Capture the cell that displays the provided text and extract its [X, Y] central coordinate. 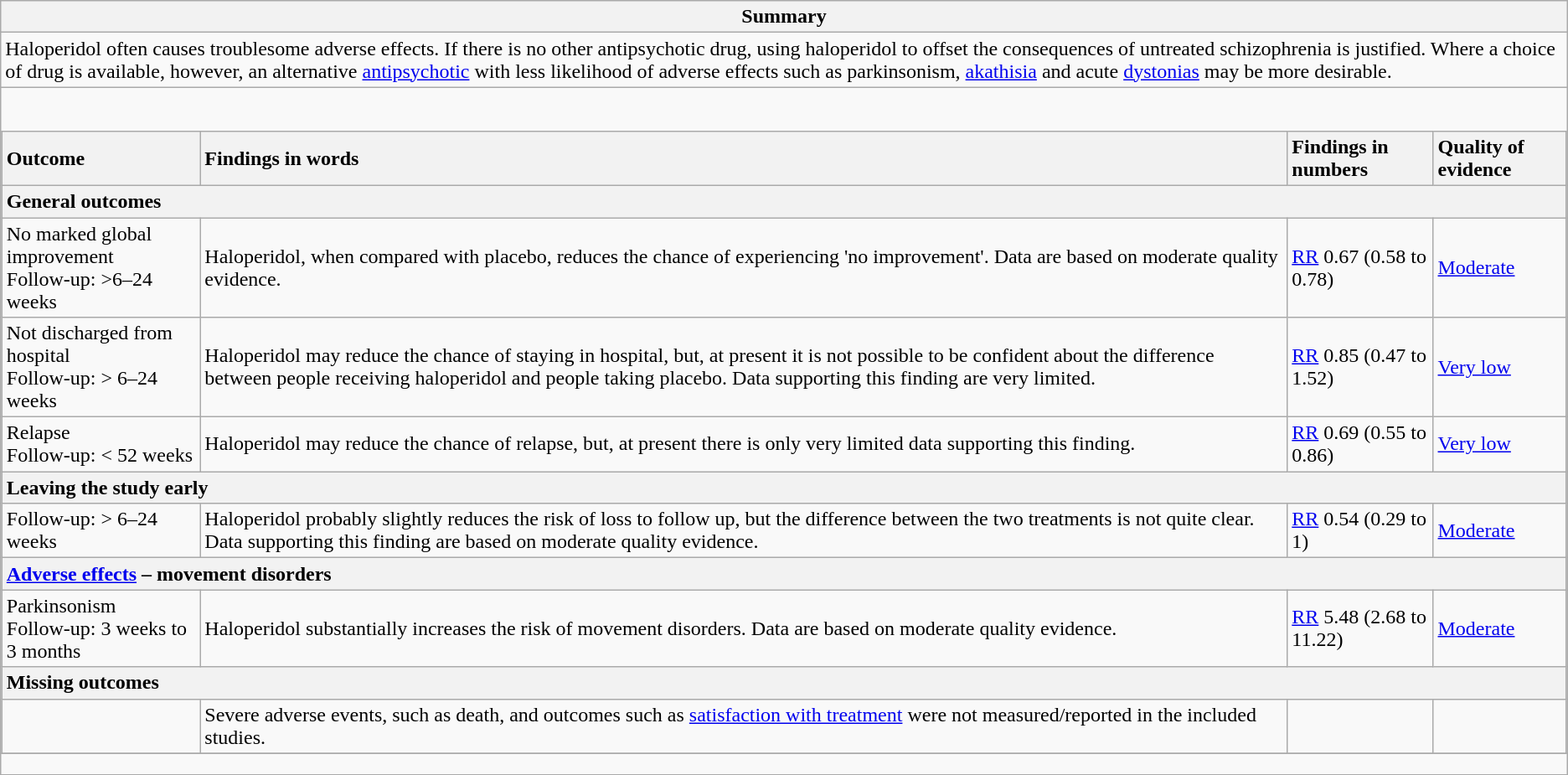
Follow-up: > 6–24 weeks [101, 531]
Haloperidol may reduce the chance of relapse, but, at present there is only very limited data supporting this finding. [744, 444]
Summary [784, 17]
RR 0.67 (0.58 to 0.78) [1360, 268]
No marked global improvementFollow-up: >6–24 weeks [101, 268]
Not discharged from hospitalFollow-up: > 6–24 weeks [101, 367]
RR 0.85 (0.47 to 1.52) [1360, 367]
Outcome [101, 158]
Leaving the study early [784, 488]
Severe adverse events, such as death, and outcomes such as satisfaction with treatment were not measured/reported in the included studies. [744, 726]
RR 5.48 (2.68 to 11.22) [1360, 628]
ParkinsonismFollow-up: 3 weeks to 3 months [101, 628]
Findings in words [744, 158]
RR 0.69 (0.55 to 0.86) [1360, 444]
RR 0.54 (0.29 to 1) [1360, 531]
Findings in numbers [1360, 158]
Quality of evidence [1499, 158]
Missing outcomes [784, 683]
Adverse effects – movement disorders [784, 574]
General outcomes [784, 201]
Haloperidol, when compared with placebo, reduces the chance of experiencing 'no improvement'. Data are based on moderate quality evidence. [744, 268]
RelapseFollow-up: < 52 weeks [101, 444]
Haloperidol substantially increases the risk of movement disorders. Data are based on moderate quality evidence. [744, 628]
